Search for the cell housing the specified text and yield its [X, Y] center coordinate. 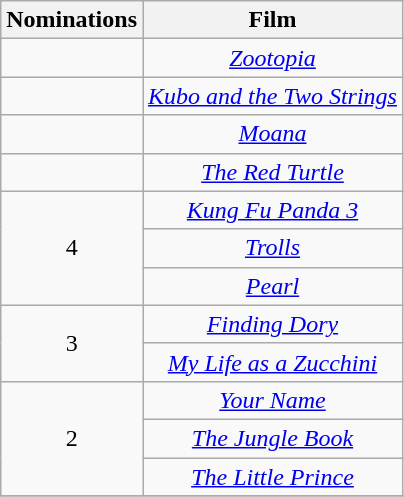
Kubo and the Two Strings [272, 96]
Kung Fu Panda 3 [272, 210]
Finding Dory [272, 324]
Moana [272, 134]
The Red Turtle [272, 172]
Film [272, 20]
Nominations [72, 20]
The Little Prince [272, 477]
3 [72, 343]
Your Name [272, 400]
My Life as a Zucchini [272, 362]
2 [72, 438]
The Jungle Book [272, 438]
Pearl [272, 286]
Zootopia [272, 58]
Trolls [272, 248]
4 [72, 248]
